Detect which cell encompasses the target text, then output its (x, y) center coordinate. 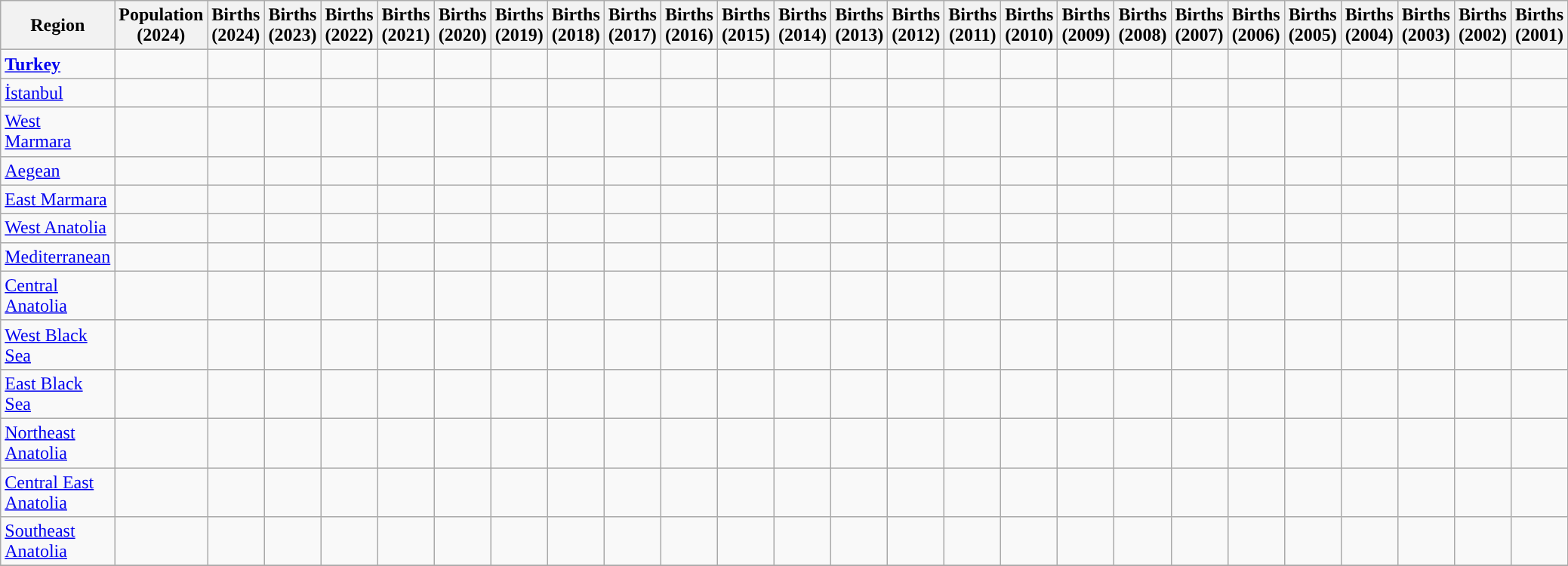
Births (2011) (972, 26)
Births (2001) (1539, 26)
Births (2009) (1086, 26)
Births (2021) (406, 26)
Births (2007) (1199, 26)
Births (2010) (1030, 26)
West Marmara (57, 131)
Population (2024) (162, 26)
Births (2003) (1425, 26)
Northeast Anatolia (57, 442)
Births (2016) (689, 26)
Births (2018) (575, 26)
East Black Sea (57, 394)
İstanbul (57, 93)
West Black Sea (57, 344)
Central East Anatolia (57, 492)
Births (2022) (349, 26)
Births (2005) (1312, 26)
Births (2008) (1143, 26)
Region (57, 26)
Central Anatolia (57, 296)
Births (2020) (462, 26)
Births (2014) (803, 26)
Births (2004) (1369, 26)
East Marmara (57, 199)
Births (2023) (293, 26)
Births (2002) (1483, 26)
Births (2015) (746, 26)
Births (2012) (916, 26)
Aegean (57, 171)
Births (2019) (519, 26)
Births (2013) (859, 26)
Births (2006) (1256, 26)
West Anatolia (57, 228)
Births (2017) (633, 26)
Mediterranean (57, 257)
Southeast Anatolia (57, 542)
Births (2024) (236, 26)
Turkey (57, 64)
